Output the [X, Y] coordinate of the center of the cell containing the given text.  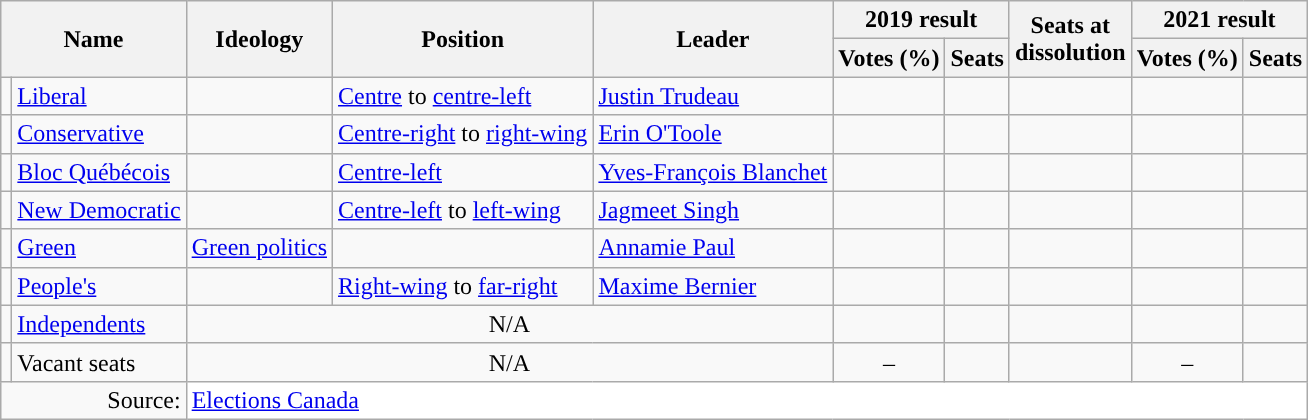
Ideology [259, 39]
Bloc Québécois [99, 172]
Jagmeet Singh [713, 210]
Yves-François Blanchet [713, 172]
Justin Trudeau [713, 96]
2019 result [922, 20]
New Democratic [99, 210]
Source: [94, 400]
Right-wing to far-right [463, 286]
2021 result [1220, 20]
Vacant seats [99, 362]
Maxime Bernier [713, 286]
Centre-right to right-wing [463, 134]
Erin O'Toole [713, 134]
Seats atdissolution [1070, 39]
Green [99, 248]
Centre-left [463, 172]
Annamie Paul [713, 248]
Conservative [99, 134]
Name [94, 39]
People's [99, 286]
Elections Canada [747, 400]
Independents [99, 324]
Liberal [99, 96]
Position [463, 39]
Green politics [259, 248]
Centre-left to left-wing [463, 210]
Leader [713, 39]
Centre to centre-left [463, 96]
